Find where the given text appears and provide that cell's center as (x, y) coordinate. 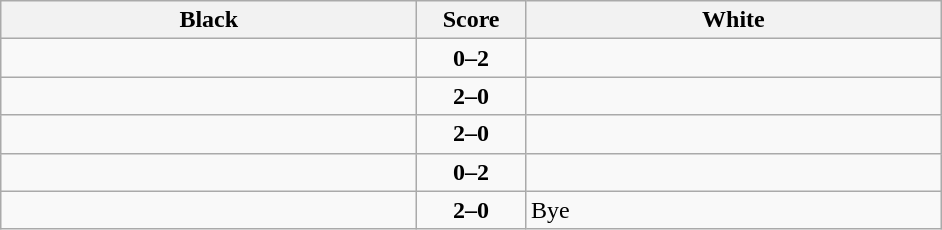
Black (209, 20)
Bye (733, 210)
Score (472, 20)
White (733, 20)
